Identify which cell holds the provided text, then report its [x, y] central coordinate. 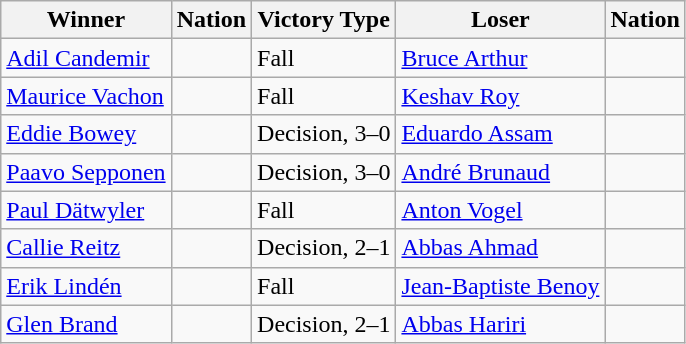
Maurice Vachon [86, 96]
Eddie Bowey [86, 134]
Eduardo Assam [500, 134]
Anton Vogel [500, 210]
Bruce Arthur [500, 58]
Adil Candemir [86, 58]
Abbas Ahmad [500, 248]
Loser [500, 20]
Victory Type [324, 20]
Erik Lindén [86, 286]
André Brunaud [500, 172]
Jean-Baptiste Benoy [500, 286]
Winner [86, 20]
Keshav Roy [500, 96]
Paul Dätwyler [86, 210]
Abbas Hariri [500, 324]
Callie Reitz [86, 248]
Paavo Sepponen [86, 172]
Glen Brand [86, 324]
